Detect which cell encompasses the target text, then output its [x, y] center coordinate. 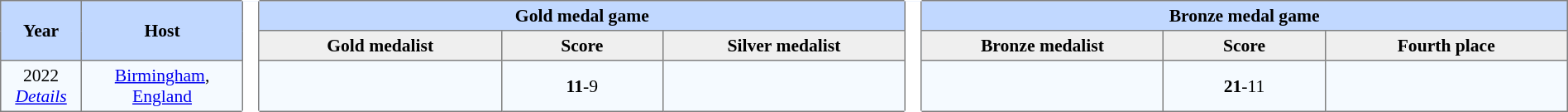
Silver medalist [784, 46]
Gold medal game [582, 16]
Birmingham, England [162, 86]
Fourth place [1446, 46]
Year [41, 31]
Gold medalist [380, 46]
Host [162, 31]
11-9 [582, 86]
21-11 [1244, 86]
Bronze medalist [1042, 46]
Bronze medal game [1244, 16]
2022Details [41, 86]
